Find where the given text appears and provide that cell's center as [X, Y] coordinate. 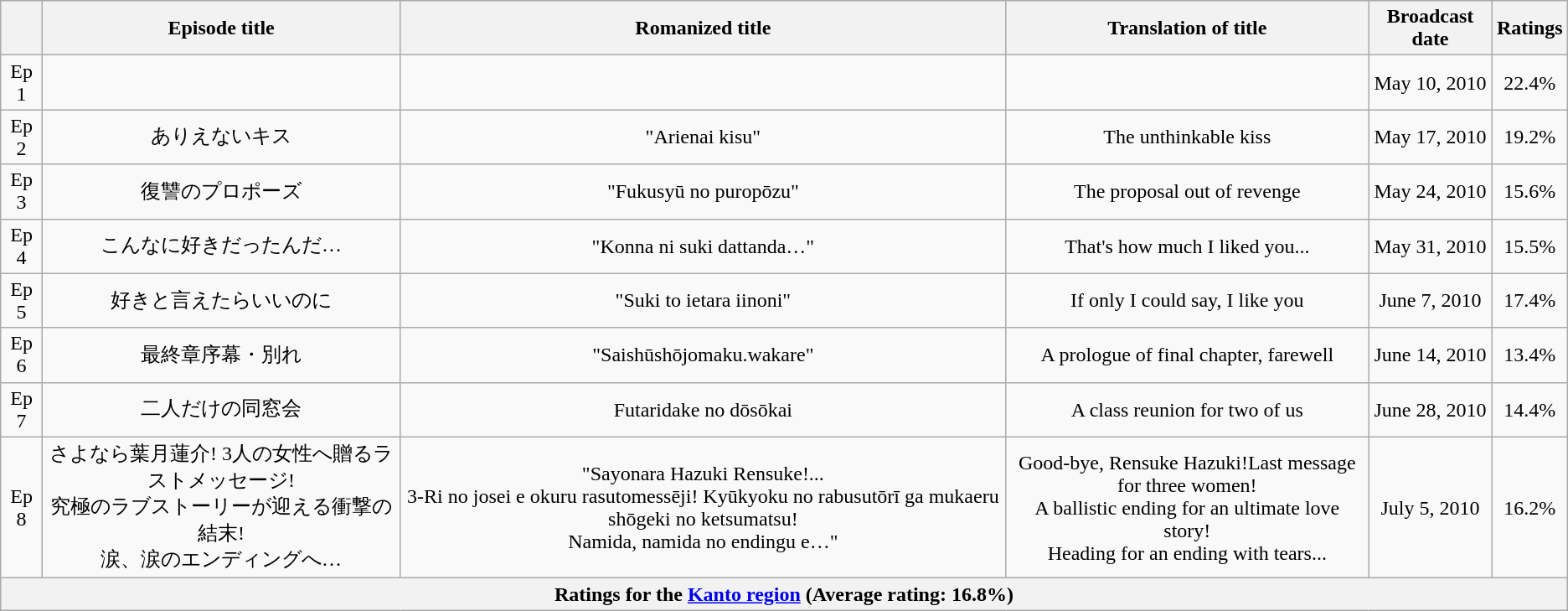
Ep 2 [22, 137]
"Arienai kisu" [704, 137]
June 14, 2010 [1431, 355]
July 5, 2010 [1431, 508]
22.4% [1529, 82]
If only I could say, I like you [1188, 300]
Good-bye, Rensuke Hazuki!Last message for three women!A ballistic ending for an ultimate love story!Heading for an ending with tears... [1188, 508]
May 17, 2010 [1431, 137]
Ep 6 [22, 355]
Futaridake no dōsōkai [704, 409]
"Saishūshōjomaku.wakare" [704, 355]
May 10, 2010 [1431, 82]
二人だけの同窓会 [221, 409]
Ratings for the Kanto region (Average rating: 16.8%) [784, 594]
A class reunion for two of us [1188, 409]
16.2% [1529, 508]
14.4% [1529, 409]
"Suki to ietara iinoni" [704, 300]
Episode title [221, 28]
Translation of title [1188, 28]
That's how much I liked you... [1188, 246]
Ep 4 [22, 246]
A prologue of final chapter, farewell [1188, 355]
Ep 1 [22, 82]
Ratings [1529, 28]
好きと言えたらいいのに [221, 300]
19.2% [1529, 137]
"Konna ni suki dattanda…" [704, 246]
June 7, 2010 [1431, 300]
17.4% [1529, 300]
さよなら葉月蓮介! 3人の女性へ贈るラストメッセージ! 究極のラブストーリーが迎える衝撃の結末!涙、涙のエンディングへ… [221, 508]
The unthinkable kiss [1188, 137]
"Fukusyū no puropōzu" [704, 191]
復讐のプロポーズ [221, 191]
Ep 5 [22, 300]
Ep 7 [22, 409]
June 28, 2010 [1431, 409]
こんなに好きだったんだ… [221, 246]
15.5% [1529, 246]
Ep 3 [22, 191]
13.4% [1529, 355]
The proposal out of revenge [1188, 191]
May 31, 2010 [1431, 246]
Romanized title [704, 28]
May 24, 2010 [1431, 191]
ありえないキス [221, 137]
最終章序幕・別れ [221, 355]
Broadcast date [1431, 28]
Ep 8 [22, 508]
15.6% [1529, 191]
